Pinpoint the cell where the given text exists, returning its (X, Y) midpoint coordinate. 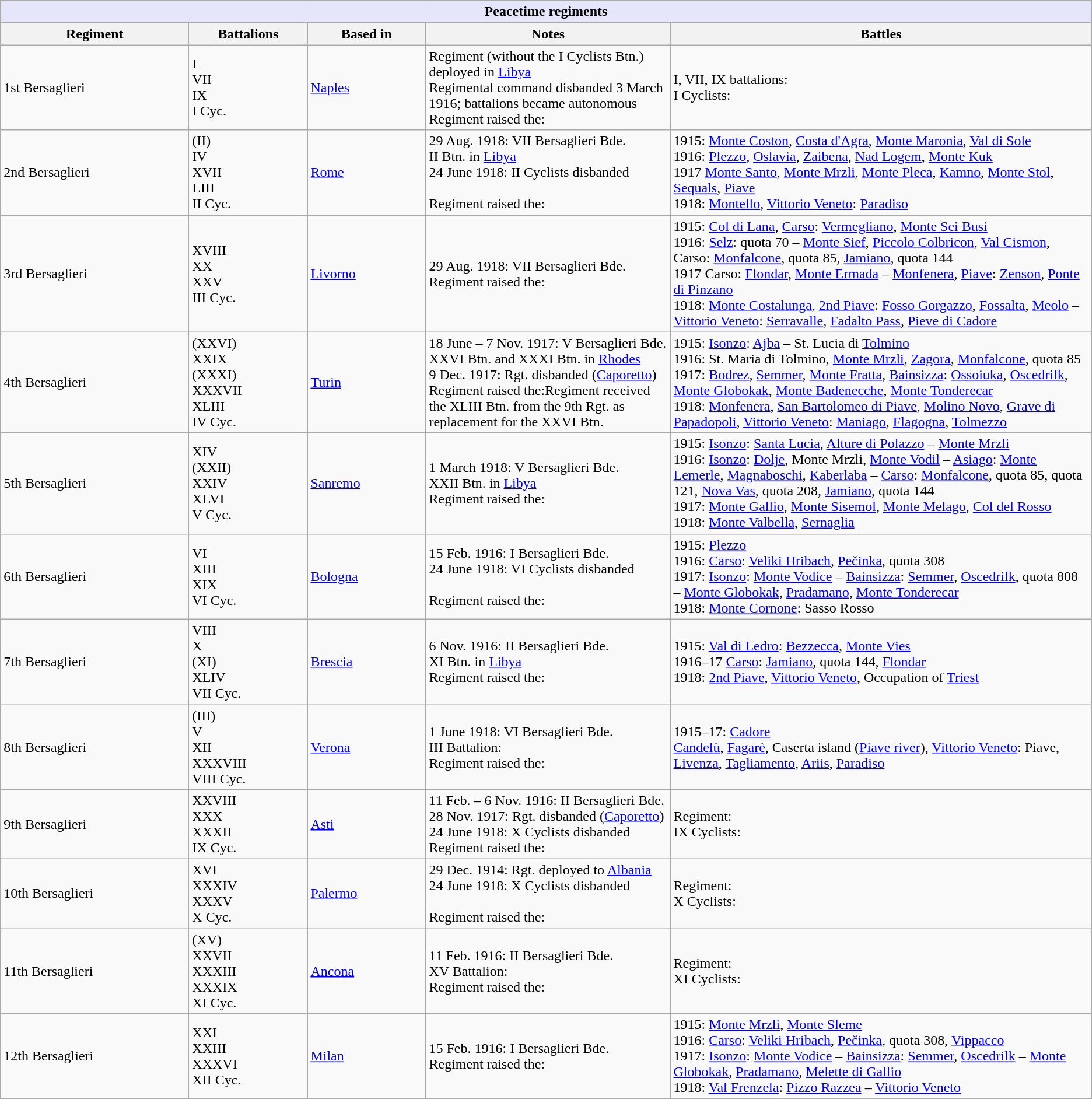
Regiment (without the I Cyclists Btn.) deployed in LibyaRegimental command disbanded 3 March 1916; battalions became autonomousRegiment raised the: (548, 87)
9th Bersaglieri (94, 824)
Brescia (366, 661)
6th Bersaglieri (94, 576)
Rome (366, 173)
Milan (366, 1056)
4th Bersaglieri (94, 383)
7th Bersaglieri (94, 661)
XXIXXIIIXXXVIXII Cyc. (249, 1056)
Based in (366, 34)
1915: Val di Ledro: Bezzecca, Monte Vies1916–17 Carso: Jamiano, quota 144, Flondar1918: 2nd Piave, Vittorio Veneto, Occupation of Triest (881, 661)
IVIIIXI Cyc. (249, 87)
1915–17: CadoreCandelù, Fagarè, Caserta island (Piave river), Vittorio Veneto: Piave, Livenza, Tagliamento, Ariis, Paradiso (881, 747)
Peacetime regiments (546, 12)
2nd Bersaglieri (94, 173)
VIIIX(XI)XLIVVII Cyc. (249, 661)
11th Bersaglieri (94, 971)
Ancona (366, 971)
Verona (366, 747)
Bologna (366, 576)
Regiment:IX Cyclists: (881, 824)
Battalions (249, 34)
11 Feb. 1916: II Bersaglieri Bde.XV Battalion:Regiment raised the: (548, 971)
Palermo (366, 894)
I, VII, IX battalions:I Cyclists: (881, 87)
Regiment:X Cyclists: (881, 894)
Turin (366, 383)
(II)IVXVIILIIIII Cyc. (249, 173)
Regiment:XI Cyclists: (881, 971)
Naples (366, 87)
3rd Bersaglieri (94, 274)
Livorno (366, 274)
Sanremo (366, 483)
Asti (366, 824)
10th Bersaglieri (94, 894)
29 Aug. 1918: VII Bersaglieri Bde.II Btn. in Libya24 June 1918: II Cyclists disbandedRegiment raised the: (548, 173)
(XXVI)XXIX(XXXI)XXXVIIXLIIIIV Cyc. (249, 383)
6 Nov. 1916: II Bersaglieri Bde.XI Btn. in LibyaRegiment raised the: (548, 661)
Notes (548, 34)
1 June 1918: VI Bersaglieri Bde.III Battalion:Regiment raised the: (548, 747)
XIV(XXII)XXIVXLVIV Cyc. (249, 483)
29 Dec. 1914: Rgt. deployed to Albania24 June 1918: X Cyclists disbandedRegiment raised the: (548, 894)
8th Bersaglieri (94, 747)
Battles (881, 34)
(XV)XXVIIXXXIIIXXXIXXI Cyc. (249, 971)
(III)VXIIXXXVIIIVIII Cyc. (249, 747)
VIXIIIXIXVI Cyc. (249, 576)
1 March 1918: V Bersaglieri Bde.XXII Btn. in LibyaRegiment raised the: (548, 483)
15 Feb. 1916: I Bersaglieri Bde.Regiment raised the: (548, 1056)
XXVIIIXXXXXXIIIX Cyc. (249, 824)
XVIXXXIVXXXVX Cyc. (249, 894)
12th Bersaglieri (94, 1056)
11 Feb. – 6 Nov. 1916: II Bersaglieri Bde.28 Nov. 1917: Rgt. disbanded (Caporetto)24 June 1918: X Cyclists disbandedRegiment raised the: (548, 824)
Regiment (94, 34)
15 Feb. 1916: I Bersaglieri Bde.24 June 1918: VI Cyclists disbandedRegiment raised the: (548, 576)
XVIIIXXXXVIII Cyc. (249, 274)
29 Aug. 1918: VII Bersaglieri Bde.Regiment raised the: (548, 274)
1st Bersaglieri (94, 87)
5th Bersaglieri (94, 483)
